Provide the (X, Y) coordinate of the cell's center where the given text is located.  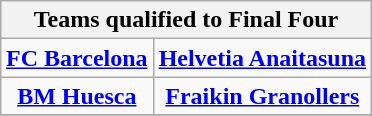
FC Barcelona (76, 58)
Teams qualified to Final Four (186, 20)
Helvetia Anaitasuna (262, 58)
BM Huesca (76, 96)
Fraikin Granollers (262, 96)
